Return (x, y) of the center of cell containing provided text 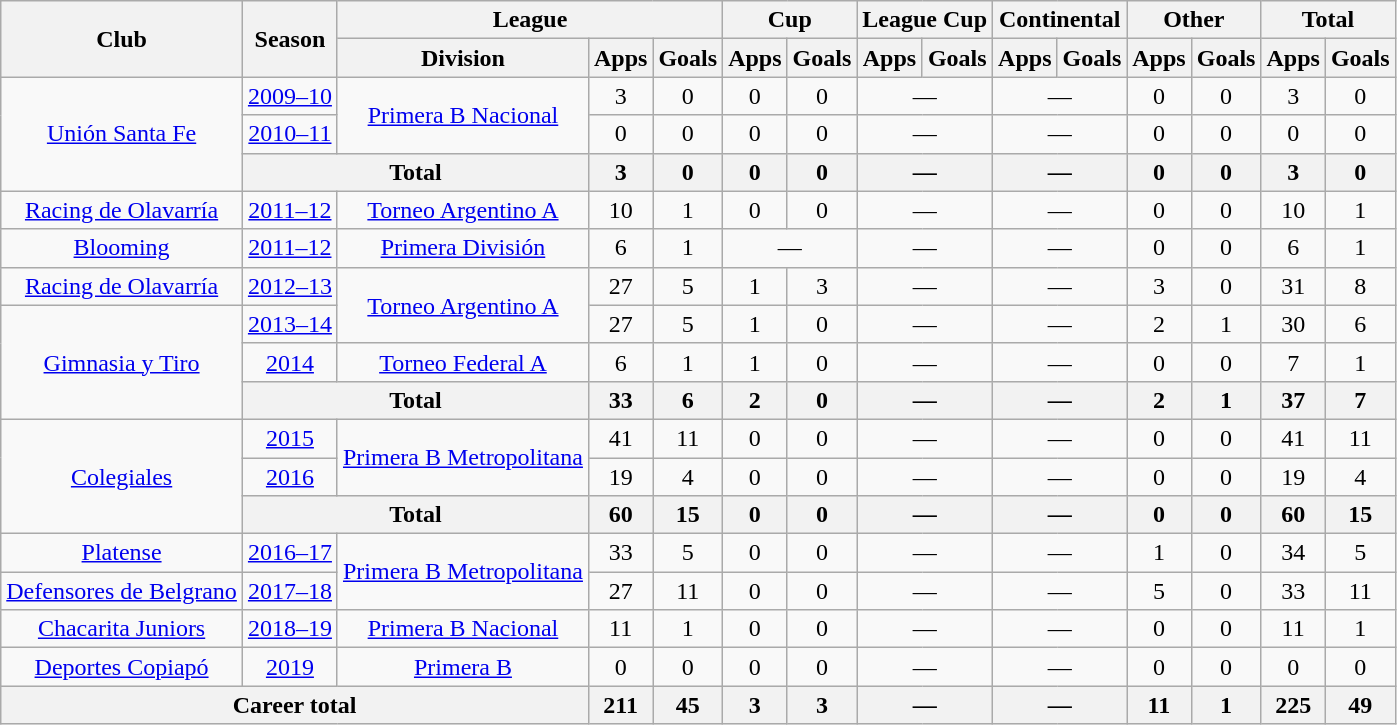
34 (1293, 553)
2013–14 (290, 324)
2017–18 (290, 591)
League Cup (925, 20)
2018–19 (290, 629)
211 (620, 705)
2012–13 (290, 286)
31 (1293, 286)
Primera División (462, 248)
37 (1293, 400)
Other (1194, 20)
Continental (1060, 20)
Torneo Federal A (462, 362)
2016–17 (290, 553)
45 (688, 705)
Unión Santa Fe (122, 134)
2014 (290, 362)
Chacarita Juniors (122, 629)
49 (1360, 705)
Deportes Copiapó (122, 667)
2016 (290, 477)
Career total (295, 705)
Gimnasia y Tiro (122, 362)
225 (1293, 705)
Platense (122, 553)
8 (1360, 286)
Blooming (122, 248)
30 (1293, 324)
Division (462, 58)
Club (122, 39)
Primera B (462, 667)
League (530, 20)
2019 (290, 667)
2009–10 (290, 96)
2015 (290, 438)
Cup (790, 20)
Colegiales (122, 476)
2010–11 (290, 134)
Defensores de Belgrano (122, 591)
Season (290, 39)
